Pinpoint the cell where the given text exists, returning its [x, y] midpoint coordinate. 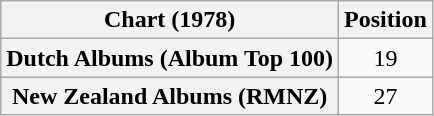
27 [386, 96]
Dutch Albums (Album Top 100) [170, 58]
New Zealand Albums (RMNZ) [170, 96]
19 [386, 58]
Chart (1978) [170, 20]
Position [386, 20]
